For the text-containing cell, return its midpoint in (X, Y) coordinate format. 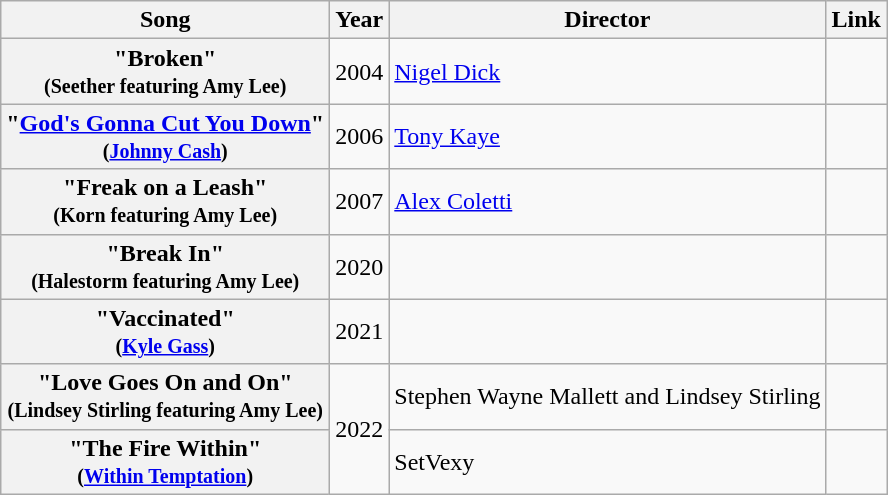
Year (360, 20)
Song (166, 20)
"Freak on a Leash"(Korn featuring Amy Lee) (166, 202)
Alex Coletti (608, 202)
"Love Goes On and On"(Lindsey Stirling featuring Amy Lee) (166, 396)
2004 (360, 72)
Nigel Dick (608, 72)
2006 (360, 136)
SetVexy (608, 462)
"Break In"(Halestorm featuring Amy Lee) (166, 266)
2020 (360, 266)
2007 (360, 202)
2022 (360, 429)
Link (856, 20)
"God's Gonna Cut You Down"(Johnny Cash) (166, 136)
"The Fire Within"(Within Temptation) (166, 462)
"Broken"(Seether featuring Amy Lee) (166, 72)
Stephen Wayne Mallett and Lindsey Stirling (608, 396)
Director (608, 20)
Tony Kaye (608, 136)
"Vaccinated"(Kyle Gass) (166, 332)
2021 (360, 332)
